Detect which cell encompasses the target text, then output its (X, Y) center coordinate. 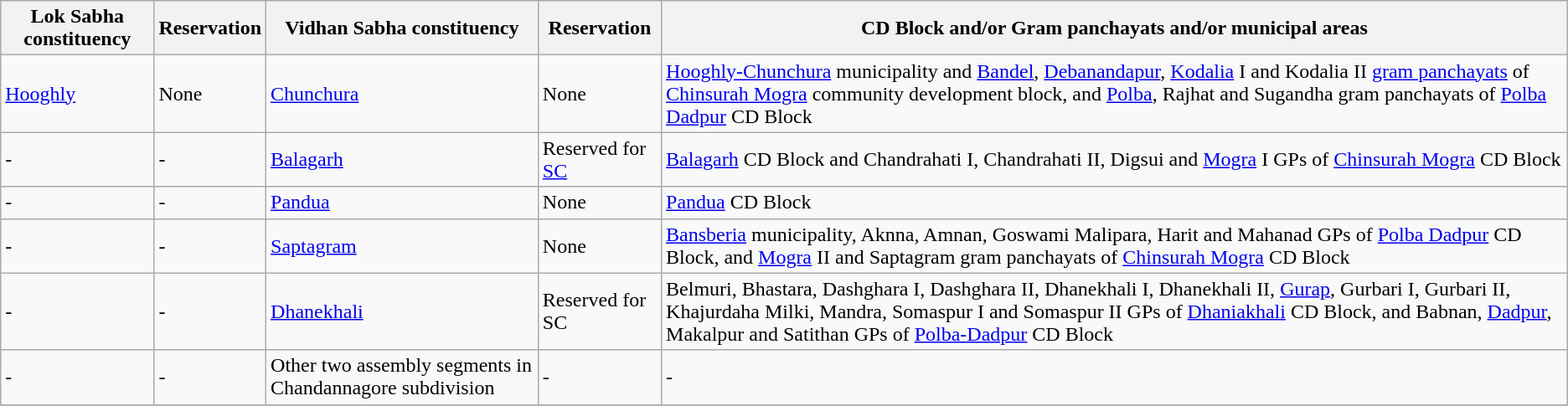
Lok Sabha constituency (77, 28)
Pandua (402, 203)
Balagarh CD Block and Chandrahati I, Chandrahati II, Digsui and Mogra I GPs of Chinsurah Mogra CD Block (1115, 159)
Vidhan Sabha constituency (402, 28)
Other two assembly segments in Chandannagore subdivision (402, 377)
CD Block and/or Gram panchayats and/or municipal areas (1115, 28)
Saptagram (402, 246)
Dhanekhali (402, 311)
Chunchura (402, 94)
Pandua CD Block (1115, 203)
Balagarh (402, 159)
Hooghly (77, 94)
